Scan for the cell matching the given text and deliver its [x, y] coordinate at center. 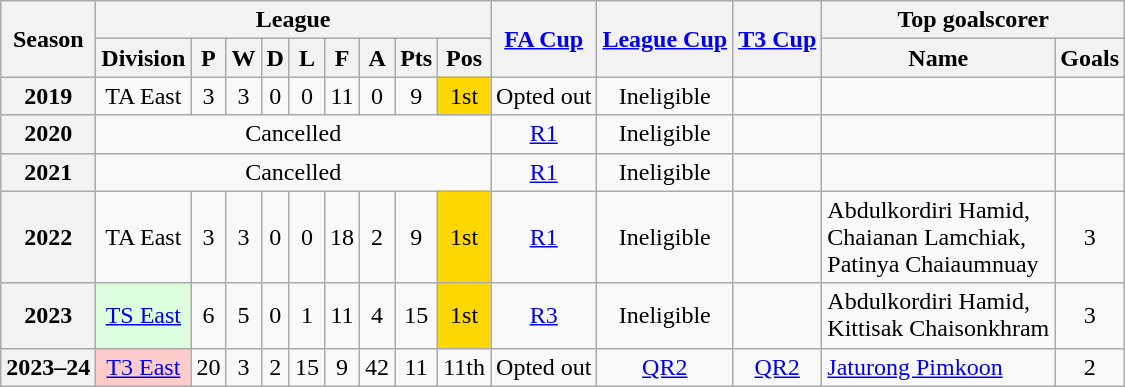
Top goalscorer [974, 20]
W [244, 58]
2019 [48, 96]
4 [378, 316]
2020 [48, 134]
42 [378, 367]
Abdulkordiri Hamid, Kittisak Chaisonkhram [938, 316]
11th [464, 367]
FA Cup [544, 39]
L [306, 58]
2023–24 [48, 367]
T3 East [144, 367]
Division [144, 58]
D [275, 58]
Season [48, 39]
League [294, 20]
1 [306, 316]
R3 [544, 316]
18 [342, 237]
League Cup [665, 39]
2022 [48, 237]
Jaturong Pimkoon [938, 367]
2023 [48, 316]
20 [208, 367]
Pos [464, 58]
5 [244, 316]
TS East [144, 316]
Abdulkordiri Hamid, Chaianan Lamchiak, Patinya Chaiaumnuay [938, 237]
2021 [48, 172]
Name [938, 58]
P [208, 58]
T3 Cup [778, 39]
F [342, 58]
6 [208, 316]
Pts [416, 58]
Goals [1090, 58]
A [378, 58]
